Capture the cell that displays the provided text and extract its [x, y] central coordinate. 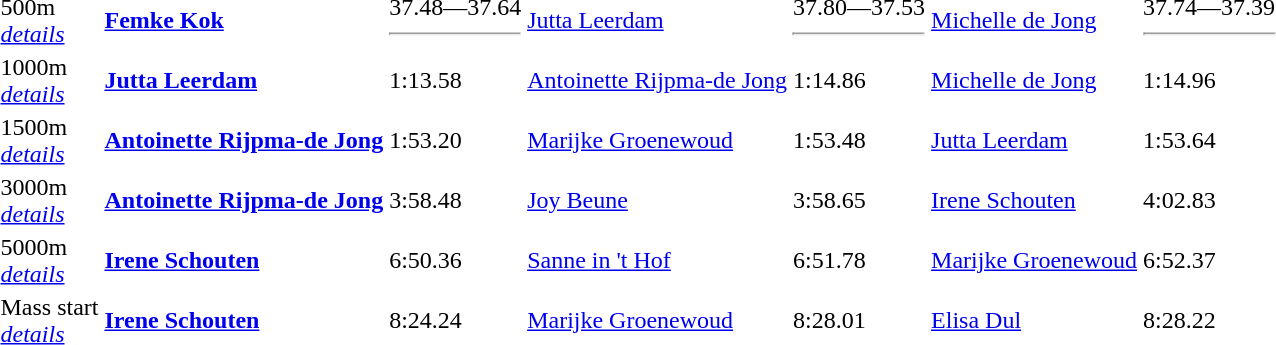
6:51.78 [860, 260]
1:13.58 [456, 80]
3:58.65 [860, 200]
Joy Beune [658, 200]
Michelle de Jong [1034, 80]
Sanne in 't Hof [658, 260]
1:53.48 [860, 140]
1:14.86 [860, 80]
6:50.36 [456, 260]
1:53.20 [456, 140]
3:58.48 [456, 200]
